Provide the [x, y] coordinate of the cell's center where the given text is located.  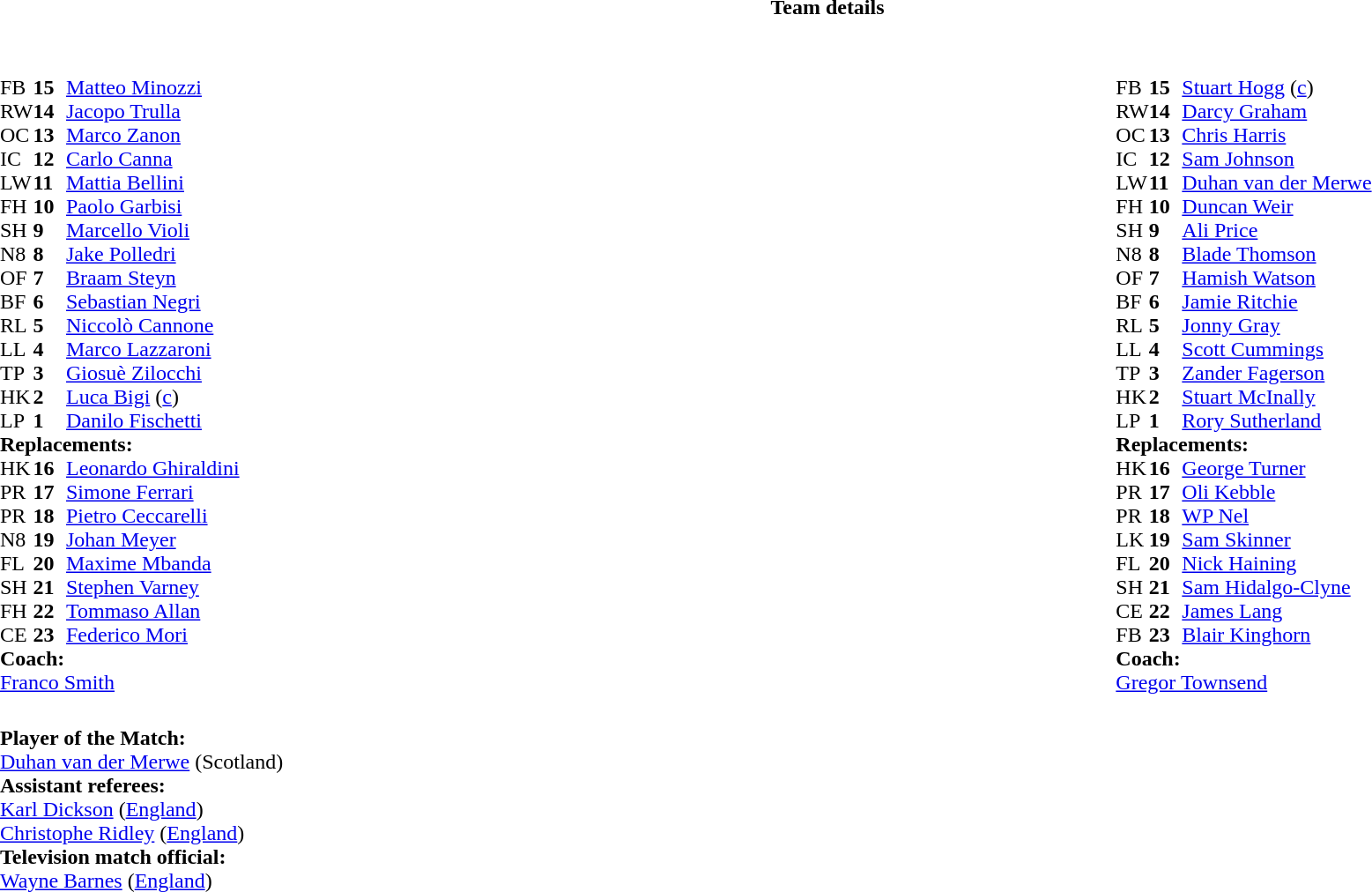
Jake Polledri [153, 254]
George Turner [1276, 469]
Jamie Ritchie [1276, 301]
Giosuè Zilocchi [153, 374]
Jonny Gray [1276, 326]
Federico Mori [153, 635]
Marco Zanon [153, 136]
Chris Harris [1276, 136]
Johan Meyer [153, 539]
Stephen Varney [153, 587]
Oli Kebble [1276, 492]
Maxime Mbanda [153, 564]
Stuart McInally [1276, 397]
Luca Bigi (c) [153, 397]
Ali Price [1276, 231]
Sam Skinner [1276, 539]
Carlo Canna [153, 159]
Pietro Ceccarelli [153, 517]
Duncan Weir [1276, 206]
Niccolò Cannone [153, 326]
Matteo Minozzi [153, 88]
Tommaso Allan [153, 612]
Blair Kinghorn [1276, 635]
Hamish Watson [1276, 279]
Danilo Fischetti [153, 421]
Nick Haining [1276, 564]
Zander Fagerson [1276, 374]
Sebastian Negri [153, 301]
Braam Steyn [153, 279]
Marco Lazzaroni [153, 349]
Duhan van der Merwe [1276, 183]
Darcy Graham [1276, 111]
Paolo Garbisi [153, 206]
Stuart Hogg (c) [1276, 88]
Gregor Townsend [1243, 682]
Scott Cummings [1276, 349]
Sam Hidalgo-Clyne [1276, 587]
Simone Ferrari [153, 492]
Rory Sutherland [1276, 421]
James Lang [1276, 612]
Blade Thomson [1276, 254]
Marcello Violi [153, 231]
Sam Johnson [1276, 159]
Jacopo Trulla [153, 111]
Franco Smith [120, 682]
Leonardo Ghiraldini [153, 469]
LK [1132, 539]
WP Nel [1276, 517]
Mattia Bellini [153, 183]
